Detect which cell encompasses the target text, then output its (X, Y) center coordinate. 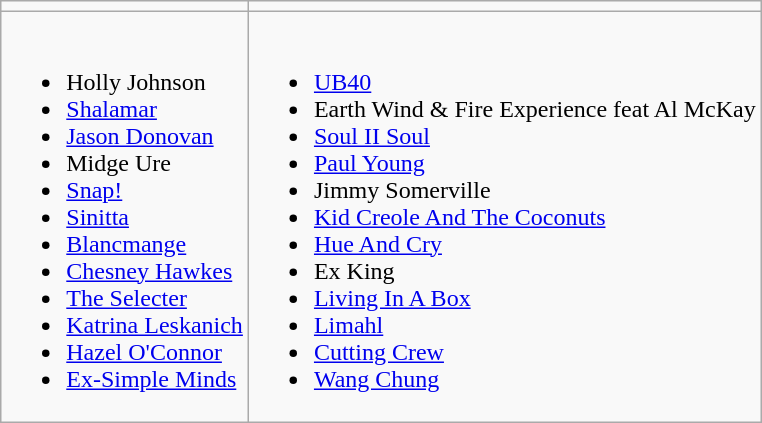
Holly JohnsonShalamarJason DonovanMidge UreSnap!SinittaBlancmangeChesney HawkesThe SelecterKatrina LeskanichHazel O'ConnorEx-Simple Minds (125, 217)
